Return the [X, Y] coordinate for the center point of the cell that contains the specified text.  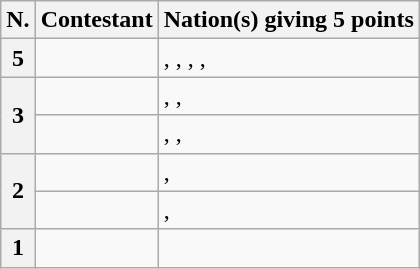
, , , , [288, 58]
Contestant [96, 20]
2 [18, 191]
N. [18, 20]
1 [18, 248]
5 [18, 58]
Nation(s) giving 5 points [288, 20]
3 [18, 115]
